Capture the cell that displays the provided text and extract its [x, y] central coordinate. 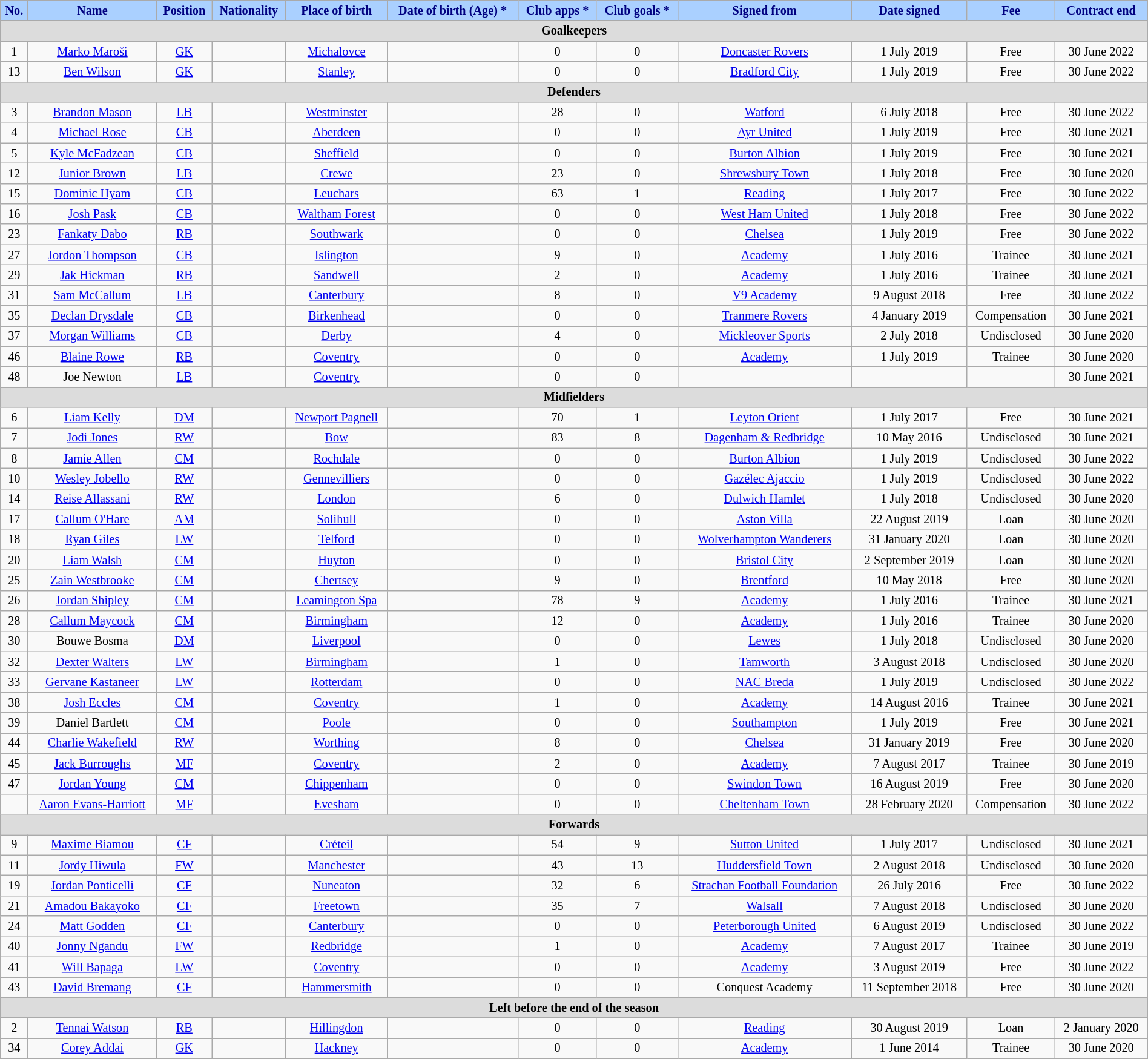
3 [15, 112]
30 [15, 641]
Solihull [337, 519]
Charlie Wakefield [92, 743]
Daniel Bartlett [92, 723]
47 [15, 784]
Worthing [337, 743]
Callum O'Hare [92, 519]
2 July 2018 [909, 336]
Gervane Kastaneer [92, 682]
19 [15, 885]
17 [15, 519]
V9 Academy [764, 295]
Poole [337, 723]
Fankaty Dabo [92, 234]
Club goals * [637, 10]
15 [15, 194]
14 August 2016 [909, 702]
Strachan Football Foundation [764, 885]
41 [15, 967]
Stanley [337, 71]
Bow [337, 438]
Bouwe Bosma [92, 641]
10 May 2018 [909, 580]
Michael Rose [92, 133]
Liverpool [337, 641]
Sheffield [337, 153]
Hillingdon [337, 1028]
Bradford City [764, 71]
Sandwell [337, 275]
Midfielders [574, 397]
Matt Godden [92, 926]
30 August 2019 [909, 1028]
Huyton [337, 560]
Créteil [337, 845]
2 January 2020 [1101, 1028]
Birkenhead [337, 315]
Conquest Academy [764, 988]
54 [558, 845]
2 September 2019 [909, 560]
18 [15, 539]
Junior Brown [92, 173]
3 August 2018 [909, 662]
Southampton [764, 723]
Wolverhampton Wanderers [764, 539]
Hammersmith [337, 988]
Jodi Jones [92, 438]
Zain Westbrooke [92, 580]
Kyle McFadzean [92, 153]
Aaron Evans-Harriott [92, 804]
25 [15, 580]
20 [15, 560]
Ayr United [764, 133]
Dexter Walters [92, 662]
Michalovce [337, 51]
11 [15, 865]
Shrewsbury Town [764, 173]
83 [558, 438]
Telford [337, 539]
Name [92, 10]
Swindon Town [764, 784]
Westminster [337, 112]
Jordy Hiwula [92, 865]
Lewes [764, 641]
Left before the end of the season [574, 1008]
Amadou Bakayoko [92, 906]
David Bremang [92, 988]
Southwark [337, 234]
22 August 2019 [909, 519]
Sam McCallum [92, 295]
Jordon Thompson [92, 255]
27 [15, 255]
Derby [337, 336]
Tamworth [764, 662]
Doncaster Rovers [764, 51]
Aberdeen [337, 133]
Watford [764, 112]
Jack Burroughs [92, 764]
Aston Villa [764, 519]
37 [15, 336]
Rochdale [337, 458]
6 August 2019 [909, 926]
Forwards [574, 825]
11 September 2018 [909, 988]
West Ham United [764, 214]
31 January 2019 [909, 743]
Will Bapaga [92, 967]
Declan Drysdale [92, 315]
Contract end [1101, 10]
Ben Wilson [92, 71]
Nationality [249, 10]
Position [184, 10]
NAC Breda [764, 682]
1 June 2014 [909, 1048]
31 [15, 295]
26 July 2016 [909, 885]
Gennevilliers [337, 478]
6 July 2018 [909, 112]
Maxime Biamou [92, 845]
Redbridge [337, 946]
Huddersfield Town [764, 865]
Wesley Jobello [92, 478]
Blaine Rowe [92, 357]
4 January 2019 [909, 315]
48 [15, 377]
24 [15, 926]
45 [15, 764]
Nuneaton [337, 885]
34 [15, 1048]
2 August 2018 [909, 865]
Brandon Mason [92, 112]
Dulwich Hamlet [764, 499]
Jordan Shipley [92, 601]
Chertsey [337, 580]
Jak Hickman [92, 275]
Goalkeepers [574, 31]
21 [15, 906]
Ryan Giles [92, 539]
Evesham [337, 804]
44 [15, 743]
63 [558, 194]
London [337, 499]
AM [184, 519]
Jordan Ponticelli [92, 885]
Islington [337, 255]
Manchester [337, 865]
39 [15, 723]
Freetown [337, 906]
38 [15, 702]
Dominic Hyam [92, 194]
78 [558, 601]
Jordan Young [92, 784]
Cheltenham Town [764, 804]
16 August 2019 [909, 784]
Date of birth (Age) * [453, 10]
10 [15, 478]
40 [15, 946]
Fee [1011, 10]
46 [15, 357]
28 February 2020 [909, 804]
Marko Maroši [92, 51]
Callum Maycock [92, 621]
7 August 2018 [909, 906]
Leuchars [337, 194]
Hackney [337, 1048]
Newport Pagnell [337, 417]
29 [15, 275]
Tranmere Rovers [764, 315]
Mickleover Sports [764, 336]
Defenders [574, 92]
Dagenham & Redbridge [764, 438]
Leamington Spa [337, 601]
Jamie Allen [92, 458]
Sutton United [764, 845]
70 [558, 417]
Reise Allassani [92, 499]
Bristol City [764, 560]
16 [15, 214]
Signed from [764, 10]
33 [15, 682]
Josh Pask [92, 214]
Corey Addai [92, 1048]
Gazélec Ajaccio [764, 478]
9 August 2018 [909, 295]
Tennai Watson [92, 1028]
Club apps * [558, 10]
Crewe [337, 173]
Morgan Williams [92, 336]
Place of birth [337, 10]
Walsall [764, 906]
Liam Walsh [92, 560]
14 [15, 499]
Date signed [909, 10]
No. [15, 10]
26 [15, 601]
3 August 2019 [909, 967]
10 May 2016 [909, 438]
Josh Eccles [92, 702]
Waltham Forest [337, 214]
31 January 2020 [909, 539]
Brentford [764, 580]
Peterborough United [764, 926]
Joe Newton [92, 377]
Jonny Ngandu [92, 946]
Liam Kelly [92, 417]
Chippenham [337, 784]
Leyton Orient [764, 417]
5 [15, 153]
Rotterdam [337, 682]
